Identify which cell holds the provided text, then report its [X, Y] central coordinate. 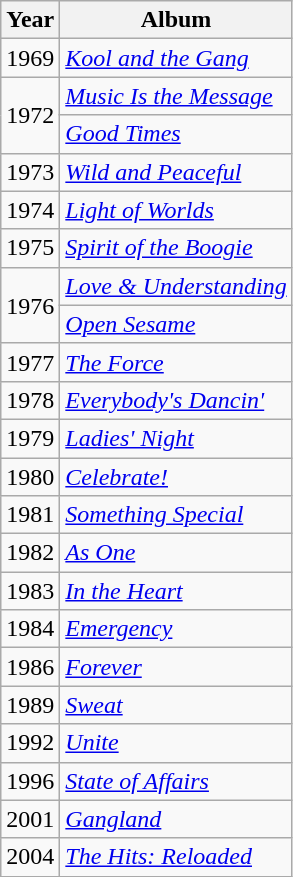
Forever [176, 667]
In the Heart [176, 591]
Spirit of the Boogie [176, 248]
1976 [30, 305]
Emergency [176, 629]
1978 [30, 400]
1982 [30, 553]
The Force [176, 362]
1973 [30, 172]
Celebrate! [176, 477]
1980 [30, 477]
1977 [30, 362]
2001 [30, 819]
Wild and Peaceful [176, 172]
1975 [30, 248]
1986 [30, 667]
Unite [176, 743]
Ladies' Night [176, 438]
1972 [30, 115]
Sweat [176, 705]
Everybody's Dancin' [176, 400]
Gangland [176, 819]
1992 [30, 743]
1981 [30, 515]
2004 [30, 857]
Light of Worlds [176, 210]
1979 [30, 438]
1974 [30, 210]
1983 [30, 591]
1989 [30, 705]
1996 [30, 781]
Album [176, 20]
Kool and the Gang [176, 58]
Open Sesame [176, 324]
Good Times [176, 134]
Year [30, 20]
State of Affairs [176, 781]
Love & Understanding [176, 286]
Music Is the Message [176, 96]
1984 [30, 629]
The Hits: Reloaded [176, 857]
Something Special [176, 515]
1969 [30, 58]
As One [176, 553]
